Provide the [X, Y] coordinate of the cell's center where the given text is located.  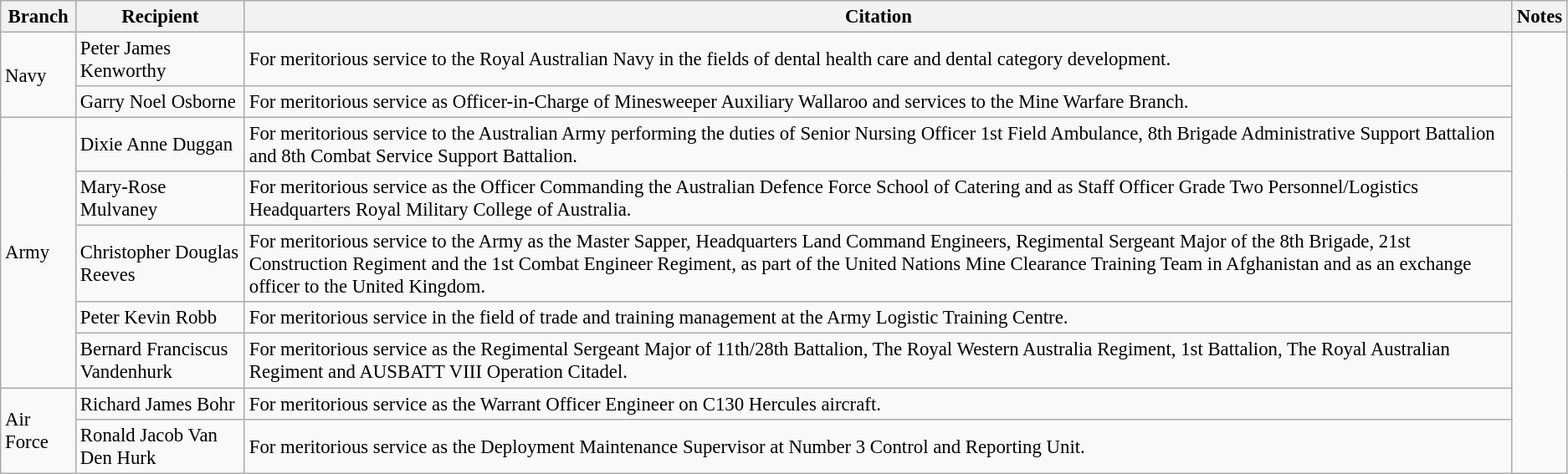
Citation [879, 17]
Navy [38, 75]
Notes [1540, 17]
Richard James Bohr [161, 404]
For meritorious service as the Warrant Officer Engineer on C130 Hercules aircraft. [879, 404]
Air Force [38, 431]
Recipient [161, 17]
For meritorious service as the Deployment Maintenance Supervisor at Number 3 Control and Reporting Unit. [879, 446]
Bernard Franciscus Vandenhurk [161, 361]
Dixie Anne Duggan [161, 145]
Garry Noel Osborne [161, 102]
Branch [38, 17]
For meritorious service in the field of trade and training management at the Army Logistic Training Centre. [879, 319]
For meritorious service to the Royal Australian Navy in the fields of dental health care and dental category development. [879, 60]
Peter Kevin Robb [161, 319]
Mary-Rose Mulvaney [161, 199]
Ronald Jacob Van Den Hurk [161, 446]
Army [38, 252]
Peter James Kenworthy [161, 60]
For meritorious service as Officer-in-Charge of Minesweeper Auxiliary Wallaroo and services to the Mine Warfare Branch. [879, 102]
Christopher Douglas Reeves [161, 264]
